Detect which cell encompasses the target text, then output its (X, Y) center coordinate. 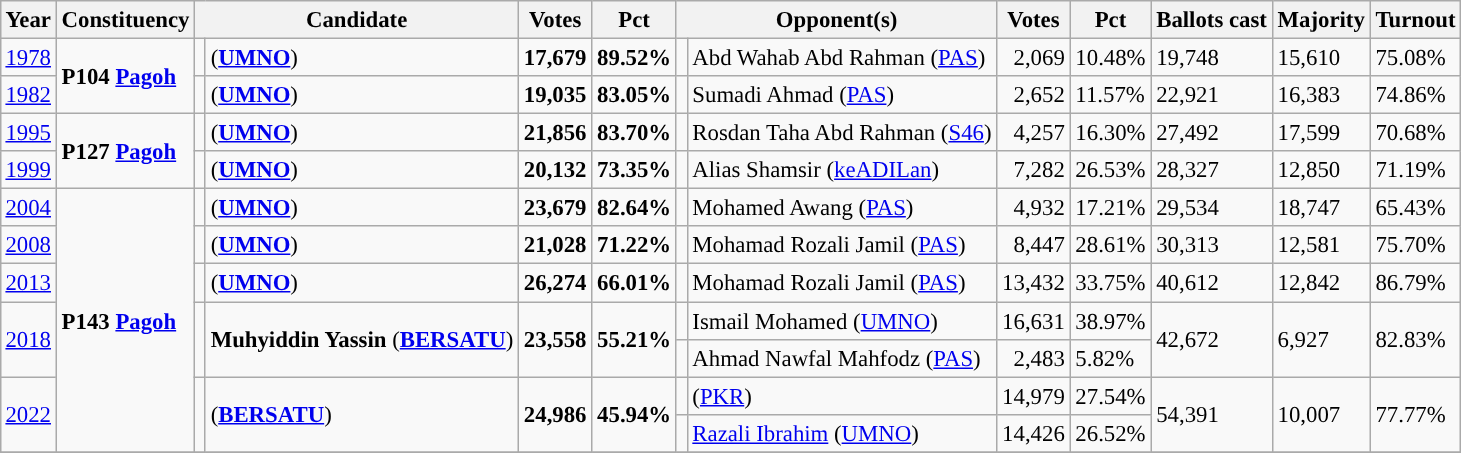
Turnout (1416, 20)
2022 (28, 414)
7,282 (1034, 170)
2018 (28, 340)
26.53% (1110, 170)
Muhyiddin Yassin (BERSATU) (362, 340)
18,747 (1321, 208)
Constituency (125, 20)
24,986 (556, 414)
26,274 (556, 283)
28,327 (1212, 170)
12,842 (1321, 283)
74.86% (1416, 95)
23,558 (556, 340)
71.19% (1416, 170)
16,631 (1034, 321)
40,612 (1212, 283)
12,850 (1321, 170)
14,979 (1034, 396)
27.54% (1110, 396)
Ismail Mohamed (UMNO) (842, 321)
Alias Shamsir (keADILan) (842, 170)
20,132 (556, 170)
19,035 (556, 95)
27,492 (1212, 133)
Candidate (357, 20)
42,672 (1212, 340)
16,383 (1321, 95)
Abd Wahab Abd Rahman (PAS) (842, 57)
Opponent(s) (836, 20)
82.83% (1416, 340)
2,069 (1034, 57)
33.75% (1110, 283)
22,921 (1212, 95)
4,932 (1034, 208)
38.97% (1110, 321)
8,447 (1034, 245)
4,257 (1034, 133)
6,927 (1321, 340)
83.70% (634, 133)
2,483 (1034, 358)
29,534 (1212, 208)
21,856 (556, 133)
28.61% (1110, 245)
54,391 (1212, 414)
75.08% (1416, 57)
10.48% (1110, 57)
12,581 (1321, 245)
P143 Pagoh (125, 320)
Razali Ibrahim (UMNO) (842, 433)
5.82% (1110, 358)
2004 (28, 208)
1978 (28, 57)
16.30% (1110, 133)
Majority (1321, 20)
1982 (28, 95)
71.22% (634, 245)
2,652 (1034, 95)
70.68% (1416, 133)
26.52% (1110, 433)
19,748 (1212, 57)
10,007 (1321, 414)
2013 (28, 283)
1995 (28, 133)
89.52% (634, 57)
75.70% (1416, 245)
14,426 (1034, 433)
Year (28, 20)
45.94% (634, 414)
66.01% (634, 283)
P104 Pagoh (125, 76)
30,313 (1212, 245)
(BERSATU) (362, 414)
2008 (28, 245)
Rosdan Taha Abd Rahman (S46) (842, 133)
73.35% (634, 170)
83.05% (634, 95)
82.64% (634, 208)
55.21% (634, 340)
17,679 (556, 57)
23,679 (556, 208)
P127 Pagoh (125, 152)
77.77% (1416, 414)
11.57% (1110, 95)
86.79% (1416, 283)
65.43% (1416, 208)
1999 (28, 170)
13,432 (1034, 283)
Ahmad Nawfal Mahfodz (PAS) (842, 358)
Ballots cast (1212, 20)
17.21% (1110, 208)
Mohamed Awang (PAS) (842, 208)
17,599 (1321, 133)
21,028 (556, 245)
(PKR) (842, 396)
15,610 (1321, 57)
Sumadi Ahmad (PAS) (842, 95)
